Output the (x, y) coordinate of the center of the cell containing the given text.  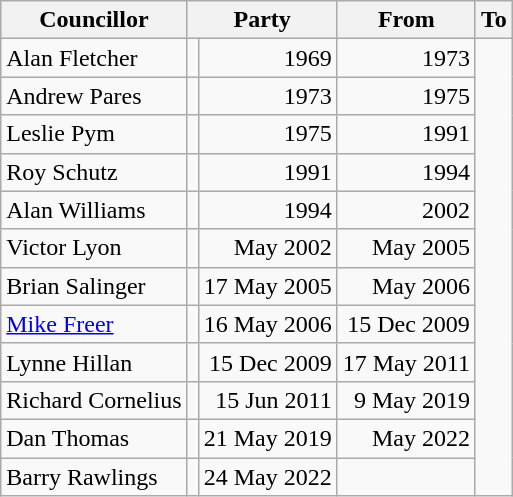
Richard Cornelius (94, 400)
Barry Rawlings (94, 477)
16 May 2006 (268, 324)
Brian Salinger (94, 286)
Lynne Hillan (94, 362)
Party (262, 20)
May 2002 (268, 248)
9 May 2019 (406, 400)
May 2022 (406, 438)
To (494, 20)
Councillor (94, 20)
1969 (268, 58)
Alan Williams (94, 210)
Mike Freer (94, 324)
17 May 2005 (268, 286)
15 Jun 2011 (268, 400)
21 May 2019 (268, 438)
Alan Fletcher (94, 58)
May 2005 (406, 248)
Roy Schutz (94, 172)
Victor Lyon (94, 248)
May 2006 (406, 286)
Leslie Pym (94, 134)
Andrew Pares (94, 96)
2002 (406, 210)
24 May 2022 (268, 477)
17 May 2011 (406, 362)
From (406, 20)
Dan Thomas (94, 438)
